Identify which cell holds the provided text, then report its [X, Y] central coordinate. 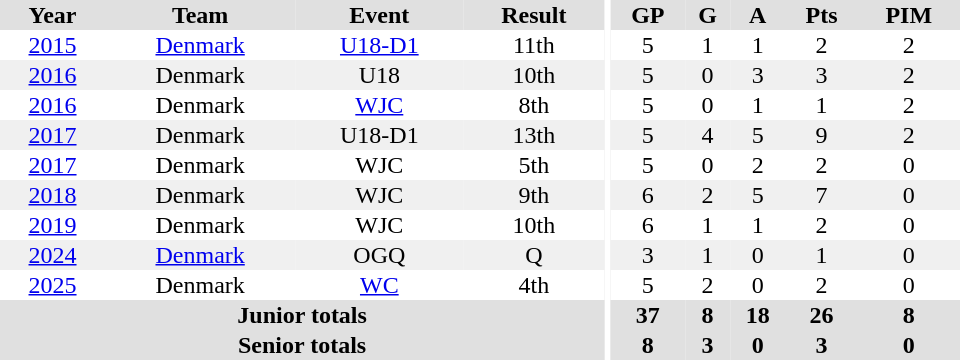
OGQ [379, 255]
A [758, 15]
4th [534, 285]
7 [821, 195]
2024 [52, 255]
GP [648, 15]
13th [534, 135]
Result [534, 15]
8th [534, 105]
9 [821, 135]
U18 [379, 75]
Q [534, 255]
4 [708, 135]
2025 [52, 285]
Year [52, 15]
2019 [52, 225]
5th [534, 165]
Senior totals [302, 345]
37 [648, 315]
2018 [52, 195]
G [708, 15]
Junior totals [302, 315]
26 [821, 315]
9th [534, 195]
18 [758, 315]
WC [379, 285]
Pts [821, 15]
2015 [52, 45]
Team [200, 15]
11th [534, 45]
Event [379, 15]
PIM [909, 15]
